Return (X, Y) of the center of cell containing provided text 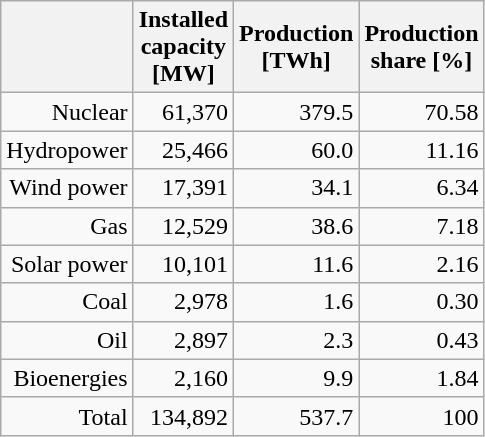
11.16 (422, 150)
2,897 (183, 340)
Production[TWh] (296, 47)
Wind power (67, 188)
1.6 (296, 302)
Productionshare [%] (422, 47)
Gas (67, 226)
9.9 (296, 378)
2.3 (296, 340)
6.34 (422, 188)
34.1 (296, 188)
70.58 (422, 112)
11.6 (296, 264)
2,160 (183, 378)
10,101 (183, 264)
Total (67, 416)
Oil (67, 340)
17,391 (183, 188)
12,529 (183, 226)
2.16 (422, 264)
Solar power (67, 264)
1.84 (422, 378)
379.5 (296, 112)
Coal (67, 302)
25,466 (183, 150)
2,978 (183, 302)
61,370 (183, 112)
0.30 (422, 302)
60.0 (296, 150)
0.43 (422, 340)
134,892 (183, 416)
537.7 (296, 416)
Installedcapacity[MW] (183, 47)
7.18 (422, 226)
100 (422, 416)
Hydropower (67, 150)
38.6 (296, 226)
Nuclear (67, 112)
Bioenergies (67, 378)
